For the text-containing cell, return its midpoint in (x, y) coordinate format. 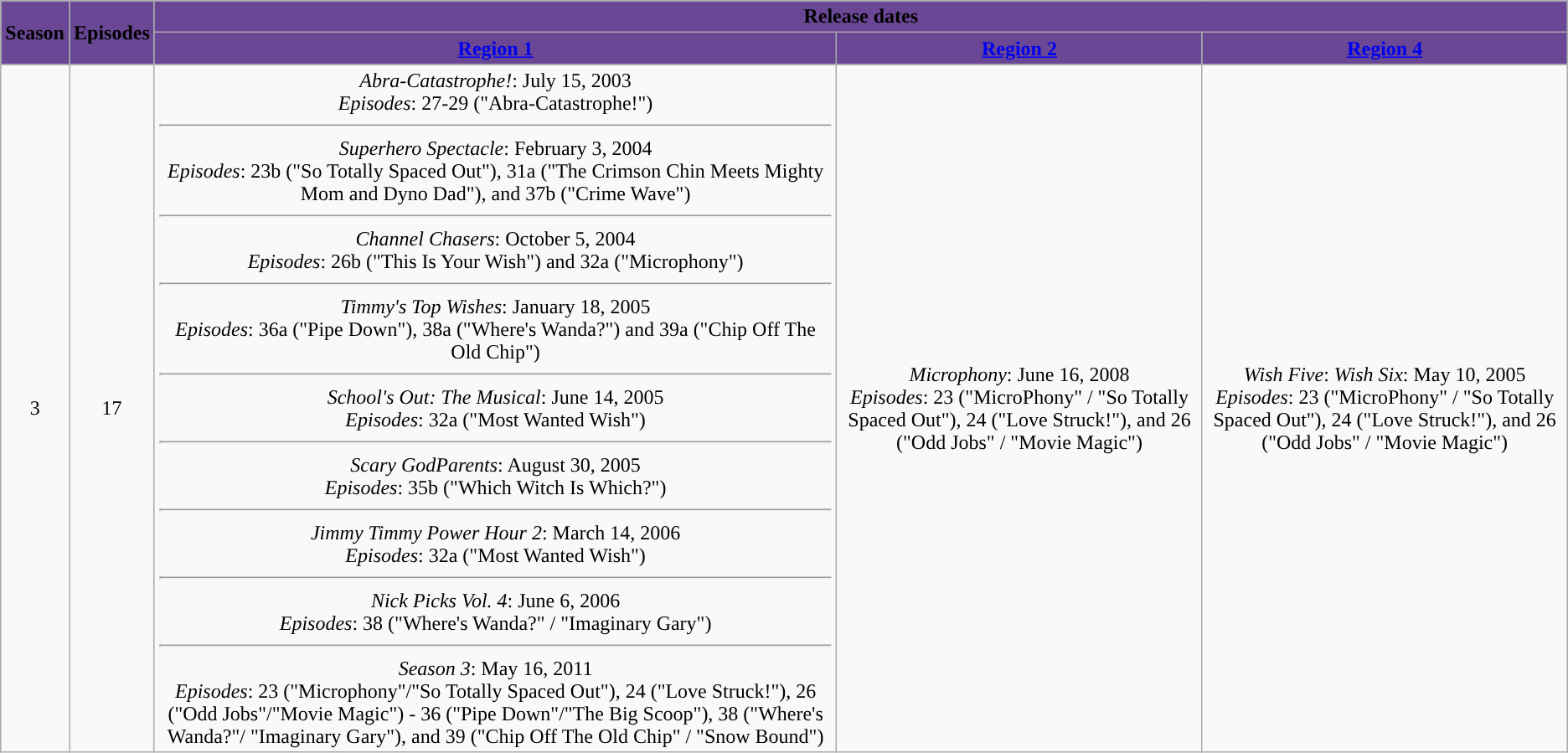
3 (35, 409)
Region 4 (1385, 49)
Microphony: June 16, 2008Episodes: 23 ("MicroPhony" / "So Totally Spaced Out"), 24 ("Love Struck!"), and 26 ("Odd Jobs" / "Movie Magic") (1019, 409)
Region 1 (496, 49)
Release dates (861, 17)
Episodes (111, 33)
Season (35, 33)
Region 2 (1019, 49)
Wish Five: Wish Six: May 10, 2005Episodes: 23 ("MicroPhony" / "So Totally Spaced Out"), 24 ("Love Struck!"), and 26 ("Odd Jobs" / "Movie Magic") (1385, 409)
17 (111, 409)
